Extract the [X, Y] coordinate from the center of the cell holding the provided text.  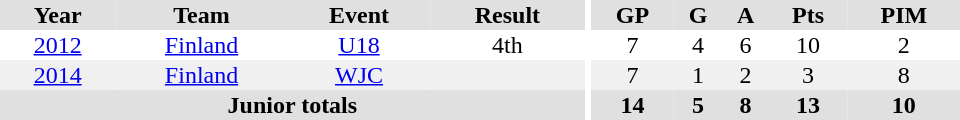
Result [507, 15]
2012 [58, 45]
Team [202, 15]
G [698, 15]
14 [632, 105]
Year [58, 15]
GP [632, 15]
PIM [904, 15]
2014 [58, 75]
Pts [808, 15]
4th [507, 45]
4 [698, 45]
Junior totals [292, 105]
1 [698, 75]
Event [359, 15]
13 [808, 105]
WJC [359, 75]
3 [808, 75]
5 [698, 105]
A [746, 15]
6 [746, 45]
U18 [359, 45]
